Return the (x, y) coordinate for the center point of the cell that contains the specified text.  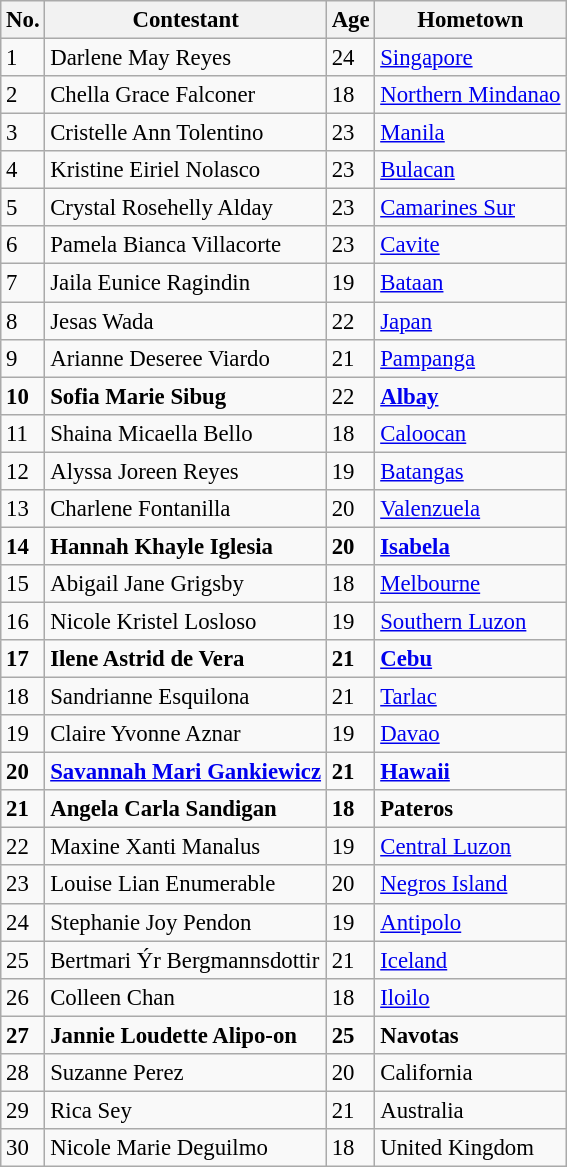
No. (23, 20)
Stephanie Joy Pendon (186, 922)
Iloilo (470, 997)
Abigail Jane Grigsby (186, 584)
16 (23, 621)
Navotas (470, 1035)
Hometown (470, 20)
Singapore (470, 58)
10 (23, 396)
5 (23, 208)
Hawaii (470, 772)
Hannah Khayle Iglesia (186, 546)
Jesas Wada (186, 321)
Caloocan (470, 433)
13 (23, 509)
4 (23, 170)
Contestant (186, 20)
Angela Carla Sandigan (186, 809)
Batangas (470, 471)
Isabela (470, 546)
Cristelle Ann Tolentino (186, 133)
Albay (470, 396)
Bulacan (470, 170)
Colleen Chan (186, 997)
Davao (470, 734)
Nicole Marie Deguilmo (186, 1148)
11 (23, 433)
Pateros (470, 809)
Crystal Rosehelly Alday (186, 208)
Darlene May Reyes (186, 58)
30 (23, 1148)
Bataan (470, 283)
14 (23, 546)
Iceland (470, 960)
Negros Island (470, 885)
Sofia Marie Sibug (186, 396)
Ilene Astrid de Vera (186, 659)
3 (23, 133)
Alyssa Joreen Reyes (186, 471)
Kristine Eiriel Nolasco (186, 170)
Age (350, 20)
Jaila Eunice Ragindin (186, 283)
California (470, 1073)
Bertmari Ýr Bergmannsdottir (186, 960)
1 (23, 58)
Claire Yvonne Aznar (186, 734)
Antipolo (470, 922)
28 (23, 1073)
Jannie Loudette Alipo-on (186, 1035)
Chella Grace Falconer (186, 95)
Japan (470, 321)
Southern Luzon (470, 621)
29 (23, 1110)
Central Luzon (470, 847)
9 (23, 358)
Valenzuela (470, 509)
Camarines Sur (470, 208)
Pampanga (470, 358)
26 (23, 997)
United Kingdom (470, 1148)
Arianne Deseree Viardo (186, 358)
Australia (470, 1110)
Cavite (470, 245)
Shaina Micaella Bello (186, 433)
Cebu (470, 659)
Northern Mindanao (470, 95)
Rica Sey (186, 1110)
6 (23, 245)
Melbourne (470, 584)
8 (23, 321)
15 (23, 584)
Tarlac (470, 697)
7 (23, 283)
2 (23, 95)
Manila (470, 133)
Suzanne Perez (186, 1073)
Louise Lian Enumerable (186, 885)
Sandrianne Esquilona (186, 697)
Nicole Kristel Losloso (186, 621)
17 (23, 659)
12 (23, 471)
Charlene Fontanilla (186, 509)
Pamela Bianca Villacorte (186, 245)
Maxine Xanti Manalus (186, 847)
Savannah Mari Gankiewicz (186, 772)
27 (23, 1035)
